Return the (x, y) coordinate for the center point of the cell that contains the specified text.  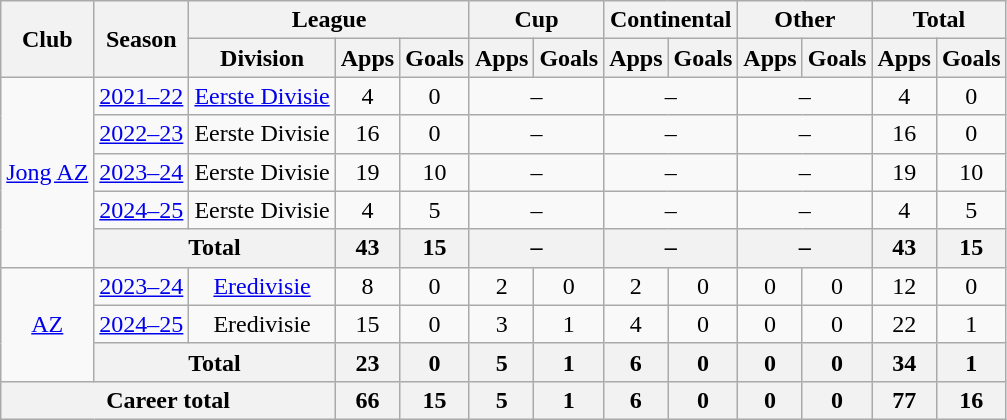
12 (904, 286)
Season (142, 39)
Jong AZ (48, 172)
23 (367, 362)
22 (904, 324)
Cup (536, 20)
Division (262, 58)
Continental (671, 20)
8 (367, 286)
AZ (48, 324)
3 (501, 324)
2021–22 (142, 96)
Club (48, 39)
League (330, 20)
Other (805, 20)
77 (904, 400)
66 (367, 400)
Career total (168, 400)
2022–23 (142, 134)
34 (904, 362)
